Return the [x, y] coordinate for the center point of the cell that contains the specified text.  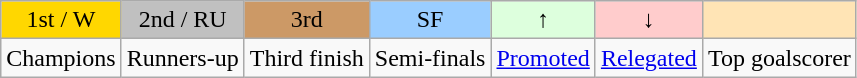
Top goalscorer [779, 58]
Runners-up [182, 58]
Semi-finals [430, 58]
↑ [543, 20]
Promoted [543, 58]
1st / W [61, 20]
↓ [648, 20]
3rd [306, 20]
SF [430, 20]
Relegated [648, 58]
Third finish [306, 58]
Champions [61, 58]
2nd / RU [182, 20]
